Return [X, Y] of the center of cell containing provided text 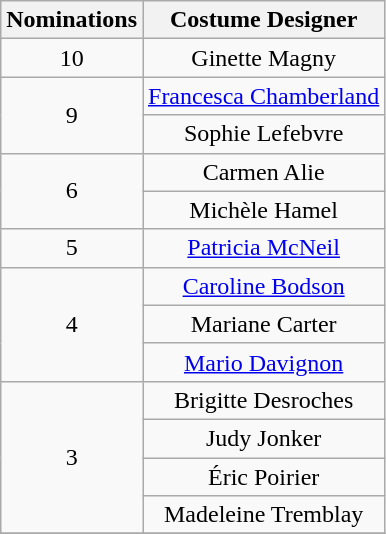
Costume Designer [263, 20]
9 [72, 115]
Francesca Chamberland [263, 96]
Madeleine Tremblay [263, 515]
Éric Poirier [263, 477]
Patricia McNeil [263, 248]
Carmen Alie [263, 172]
Caroline Bodson [263, 286]
Michèle Hamel [263, 210]
Sophie Lefebvre [263, 134]
Judy Jonker [263, 438]
10 [72, 58]
3 [72, 457]
Brigitte Desroches [263, 400]
Ginette Magny [263, 58]
Nominations [72, 20]
5 [72, 248]
4 [72, 324]
6 [72, 191]
Mario Davignon [263, 362]
Mariane Carter [263, 324]
